Extract the (X, Y) coordinate from the center of the cell holding the provided text.  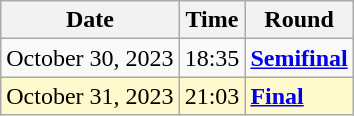
Date (90, 20)
Semifinal (299, 58)
October 30, 2023 (90, 58)
Final (299, 96)
18:35 (212, 58)
October 31, 2023 (90, 96)
Round (299, 20)
21:03 (212, 96)
Time (212, 20)
